Locate the cell with the specified text and output its [X, Y] center coordinate. 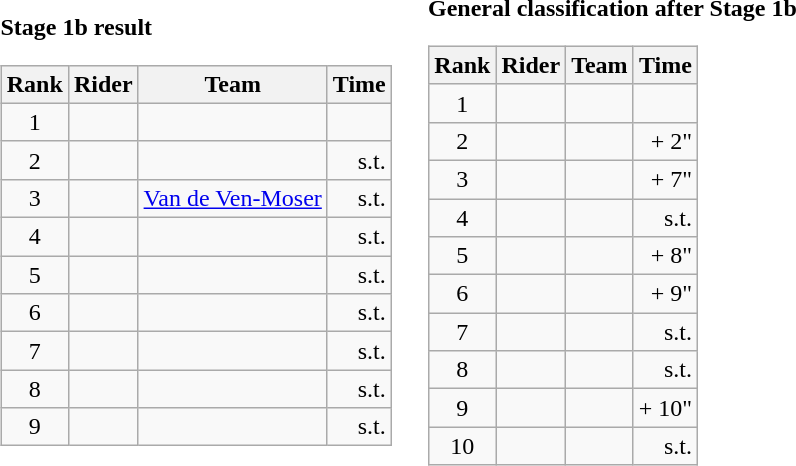
10 [462, 446]
+ 2" [665, 141]
+ 9" [665, 294]
+ 10" [665, 408]
Van de Ven-Moser [232, 198]
+ 7" [665, 179]
+ 8" [665, 256]
